Identify which cell holds the provided text, then report its (x, y) central coordinate. 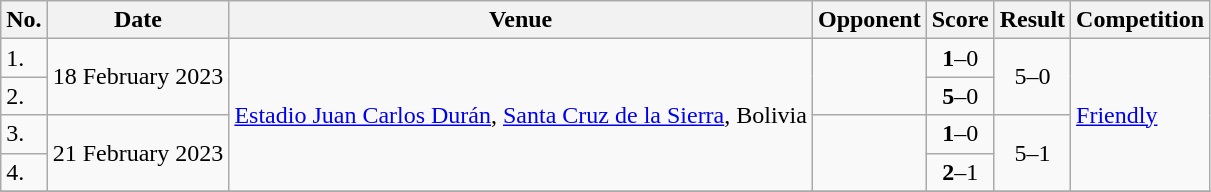
Opponent (869, 20)
Friendly (1140, 115)
3. (24, 134)
Score (960, 20)
Competition (1140, 20)
Venue (521, 20)
18 February 2023 (138, 77)
21 February 2023 (138, 153)
Result (1032, 20)
4. (24, 172)
5–1 (1032, 153)
Estadio Juan Carlos Durán, Santa Cruz de la Sierra, Bolivia (521, 115)
1. (24, 58)
2. (24, 96)
2–1 (960, 172)
Date (138, 20)
No. (24, 20)
